Identify which cell holds the provided text, then report its (X, Y) central coordinate. 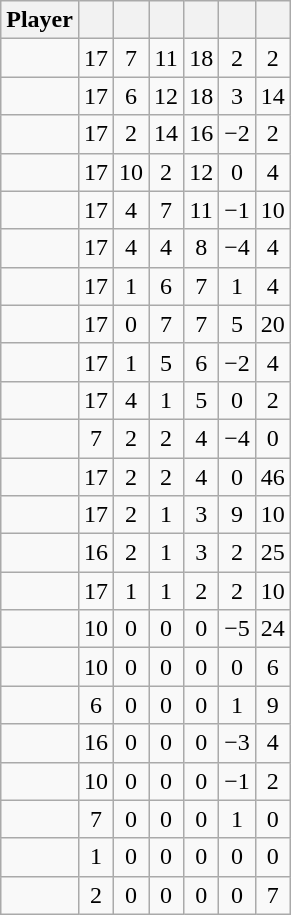
Player (40, 20)
−5 (238, 629)
24 (272, 629)
46 (272, 477)
25 (272, 553)
8 (202, 248)
20 (272, 324)
−3 (238, 743)
